Scan for the cell matching the given text and deliver its [x, y] coordinate at center. 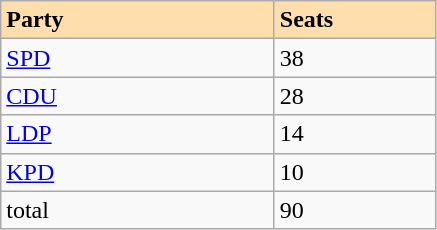
14 [354, 134]
Seats [354, 20]
Party [138, 20]
90 [354, 210]
LDP [138, 134]
CDU [138, 96]
SPD [138, 58]
28 [354, 96]
KPD [138, 172]
10 [354, 172]
38 [354, 58]
total [138, 210]
